Search for the cell housing the specified text and yield its (X, Y) center coordinate. 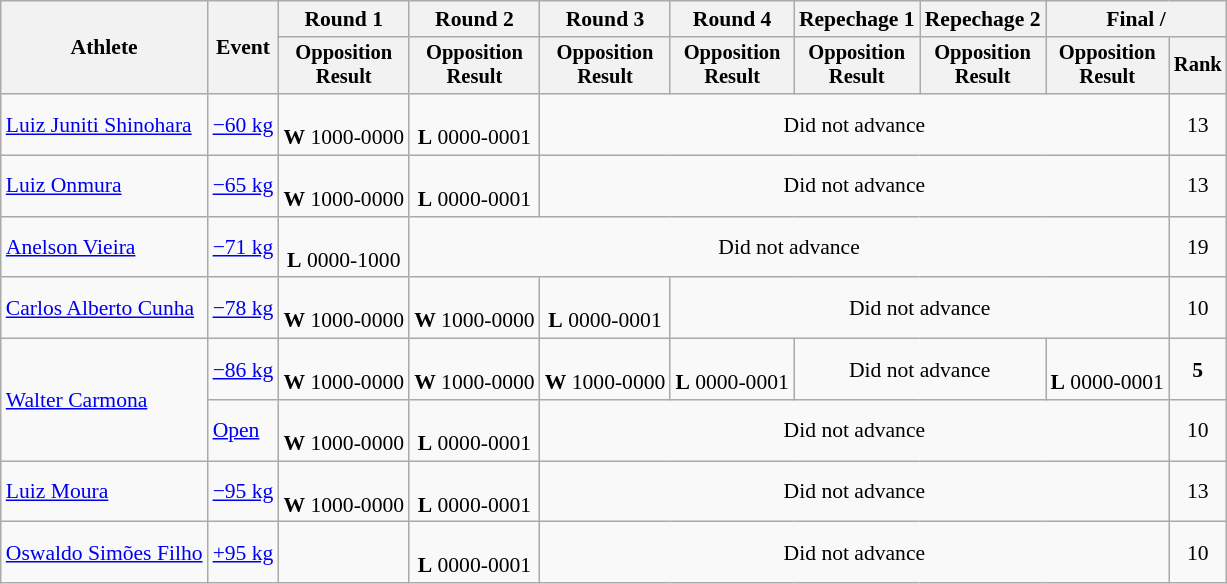
−65 kg (244, 186)
Round 1 (344, 19)
−95 kg (244, 492)
Round 2 (474, 19)
−71 kg (244, 248)
Luiz Juniti Shinohara (104, 124)
Athlete (104, 48)
Repechage 1 (857, 19)
L 0000-1000 (344, 248)
19 (1198, 248)
Carlos Alberto Cunha (104, 308)
Anelson Vieira (104, 248)
Final / (1136, 19)
−86 kg (244, 370)
Walter Carmona (104, 400)
Repechage 2 (983, 19)
+95 kg (244, 552)
Luiz Onmura (104, 186)
Open (244, 430)
5 (1198, 370)
Event (244, 48)
−78 kg (244, 308)
−60 kg (244, 124)
Round 4 (732, 19)
Round 3 (606, 19)
Rank (1198, 66)
Oswaldo Simões Filho (104, 552)
Luiz Moura (104, 492)
